Return the [X, Y] coordinate for the center point of the cell that contains the specified text.  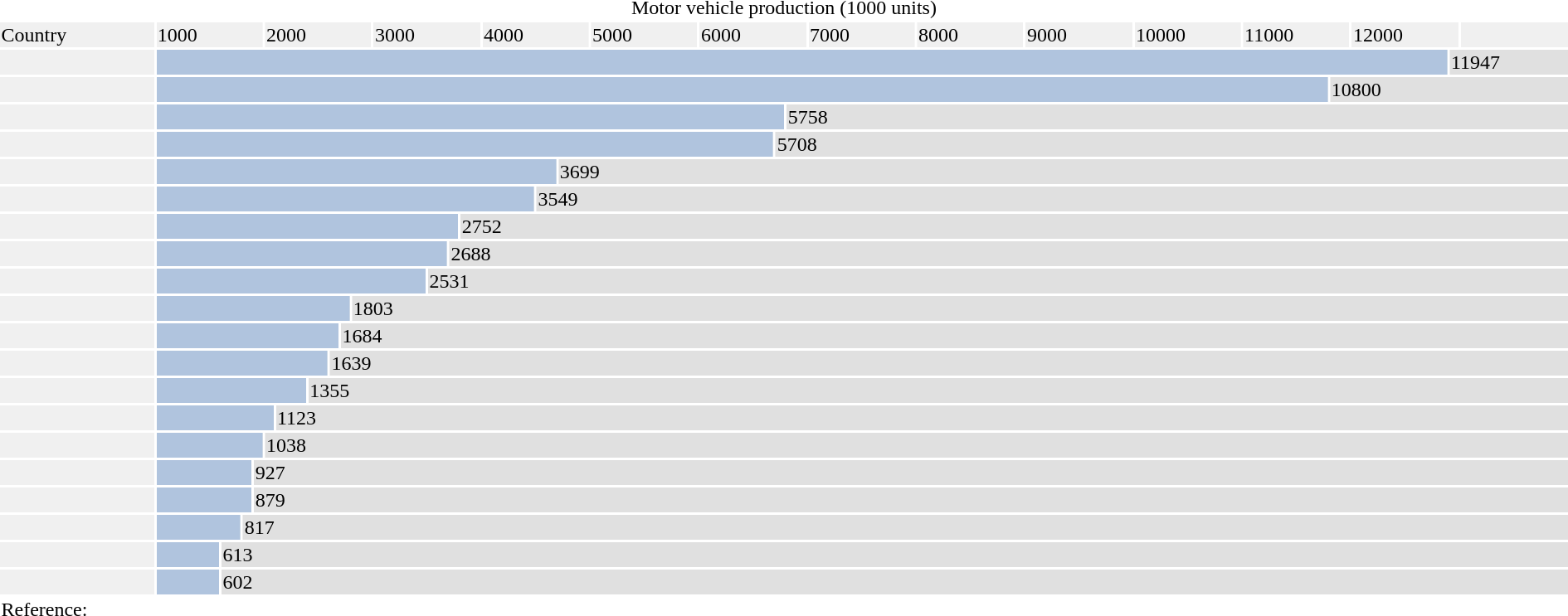
11000 [1297, 35]
1123 [921, 418]
2531 [998, 281]
1038 [916, 445]
879 [911, 500]
1639 [949, 363]
1684 [954, 336]
3699 [1064, 172]
11947 [1508, 62]
2752 [1014, 226]
1000 [209, 35]
9000 [1079, 35]
5758 [1177, 117]
7000 [861, 35]
4000 [535, 35]
10800 [1449, 90]
5000 [644, 35]
5708 [1171, 144]
1355 [938, 390]
2000 [318, 35]
927 [911, 473]
6000 [752, 35]
8000 [970, 35]
10000 [1188, 35]
Country [76, 35]
12000 [1405, 35]
817 [906, 527]
613 [894, 555]
3000 [426, 35]
602 [894, 582]
2688 [1009, 254]
1803 [960, 308]
3549 [1052, 199]
